Determine the (X, Y) coordinate at the center of the cell enclosing the given text.  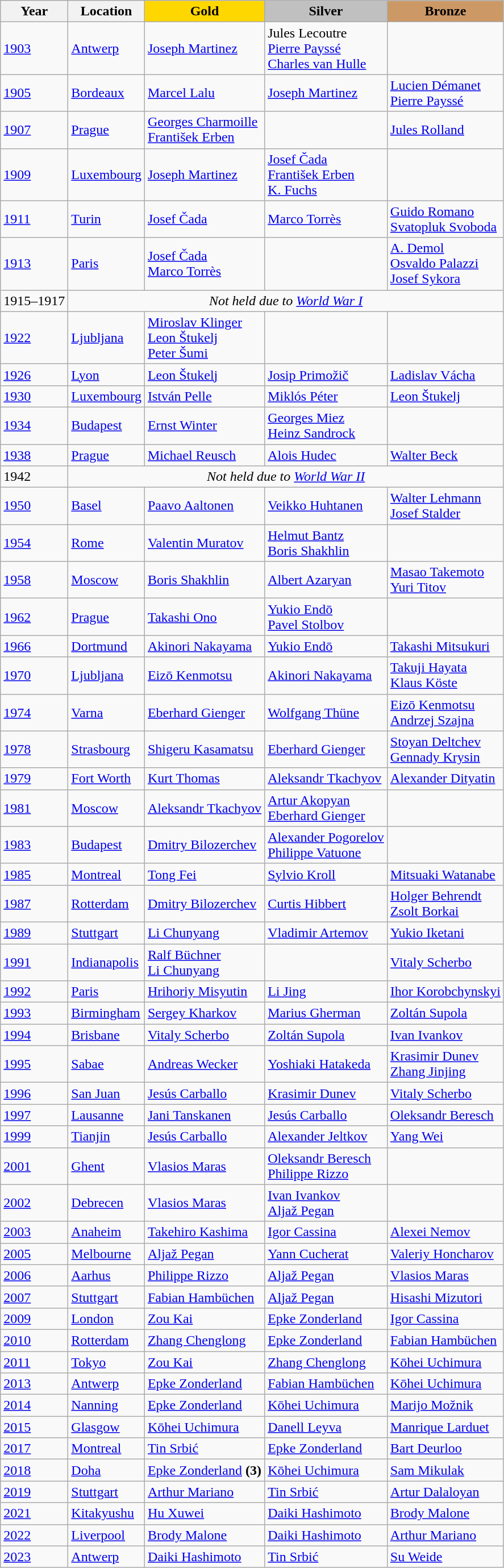
2015 (34, 1427)
1950 (34, 506)
Alexei Nemov (445, 1232)
Lucien Démanet Pierre Payssé (445, 93)
Jules Rolland (445, 130)
Su Weide (445, 1557)
1905 (34, 93)
Basel (107, 506)
Kurt Thomas (205, 779)
Strasbourg (107, 749)
Silver (326, 11)
Glasgow (107, 1427)
2019 (34, 1492)
Josef Čada František Erben K. Fuchs (326, 174)
2013 (34, 1384)
Georges Charmoille František Erben (205, 130)
Melbourne (107, 1254)
2018 (34, 1470)
Yoshiaki Hatakeda (326, 1064)
Hrihoriy Misyutin (205, 992)
Curtis Hibbert (326, 904)
Yukio Iketani (445, 933)
1981 (34, 808)
Sabae (107, 1064)
1907 (34, 130)
Birmingham (107, 1013)
Yukio Endō (326, 646)
Valentin Muratov (205, 543)
2001 (34, 1166)
1979 (34, 779)
1934 (34, 425)
Tianjin (107, 1137)
1987 (34, 904)
Sam Mikulak (445, 1470)
Paavo Aaltonen (205, 506)
Not held due to World War I (286, 301)
1911 (34, 219)
1962 (34, 617)
Josef Čada (205, 219)
Krasimir Dunev (326, 1093)
1930 (34, 396)
Aarhus (107, 1275)
Alois Hudec (326, 455)
Krasimir Dunev Zhang Jinjing (445, 1064)
Miroslav Klinger Leon Štukelj Peter Šumi (205, 338)
Danell Leyva (326, 1427)
Takehiro Kashima (205, 1232)
Holger Behrendt Zsolt Borkai (445, 904)
Ihor Korobchynskyi (445, 992)
Bordeaux (107, 93)
Takuji Hayata Klaus Köste (445, 675)
2023 (34, 1557)
Miklós Péter (326, 396)
1909 (34, 174)
Lausanne (107, 1115)
Marco Torrès (326, 219)
1983 (34, 845)
Li Chunyang (205, 933)
Year (34, 11)
Boris Shakhlin (205, 580)
Doha (107, 1470)
1996 (34, 1093)
1966 (34, 646)
Ralf Büchner Li Chunyang (205, 962)
1993 (34, 1013)
Eizō Kenmotsu (205, 675)
Takashi Ono (205, 617)
Li Jing (326, 992)
2017 (34, 1449)
Artur Akopyan Eberhard Gienger (326, 808)
Kitakyushu (107, 1513)
Ivan Ivankov Aljaž Pegan (326, 1203)
1913 (34, 264)
Guido Romano Svatopluk Svoboda (445, 219)
1942 (34, 477)
Eizō Kenmotsu Andrzej Szajna (445, 713)
Stoyan Deltchev Gennady Krysin (445, 749)
Ernst Winter (205, 425)
Walter Beck (445, 455)
Veikko Huhtanen (326, 506)
1954 (34, 543)
Hu Xuwei (205, 1513)
Gold (205, 11)
2006 (34, 1275)
Anaheim (107, 1232)
Valeriy Honcharov (445, 1254)
1970 (34, 675)
Turin (107, 219)
Mitsuaki Watanabe (445, 874)
Fort Worth (107, 779)
Sylvio Kroll (326, 874)
1958 (34, 580)
1938 (34, 455)
Bart Deurloo (445, 1449)
Philippe Rizzo (205, 1275)
2002 (34, 1203)
Hisashi Mizutori (445, 1297)
2021 (34, 1513)
Walter Lehmann Josef Stalder (445, 506)
1999 (34, 1137)
Jules Lecoutre Pierre Payssé Charles van Hulle (326, 48)
1991 (34, 962)
1997 (34, 1115)
2011 (34, 1362)
1989 (34, 933)
Michael Reusch (205, 455)
Liverpool (107, 1535)
Ghent (107, 1166)
Dortmund (107, 646)
Oleksandr Beresch (445, 1115)
1903 (34, 48)
A. Demol Osvaldo Palazzi Josef Sykora (445, 264)
Josip Primožič (326, 375)
1978 (34, 749)
Albert Azaryan (326, 580)
Tong Fei (205, 874)
1985 (34, 874)
Varna (107, 713)
2005 (34, 1254)
Georges Miez Heinz Sandrock (326, 425)
Epke Zonderland (3) (205, 1470)
Yang Wei (445, 1137)
Marijo Možnik (445, 1405)
Andreas Wecker (205, 1064)
Artur Dalaloyan (445, 1492)
London (107, 1319)
Marcel Lalu (205, 93)
Brisbane (107, 1035)
Sergey Kharkov (205, 1013)
2014 (34, 1405)
1915–1917 (34, 301)
Helmut Bantz Boris Shakhlin (326, 543)
1922 (34, 338)
Shigeru Kasamatsu (205, 749)
1992 (34, 992)
Jani Tanskanen (205, 1115)
Vladimir Artemov (326, 933)
1994 (34, 1035)
Josef Čada Marco Torrès (205, 264)
2003 (34, 1232)
Nanning (107, 1405)
Wolfgang Thüne (326, 713)
2009 (34, 1319)
1926 (34, 375)
Alexander Dityatin (445, 779)
Indianapolis (107, 962)
Ivan Ivankov (445, 1035)
Manrique Larduet (445, 1427)
Oleksandr Beresch Philippe Rizzo (326, 1166)
Masao Takemoto Yuri Titov (445, 580)
1995 (34, 1064)
2010 (34, 1340)
Takashi Mitsukuri (445, 646)
Yukio Endō Pavel Stolbov (326, 617)
István Pelle (205, 396)
1974 (34, 713)
Marius Gherman (326, 1013)
Rome (107, 543)
Ladislav Vácha (445, 375)
San Juan (107, 1093)
Debrecen (107, 1203)
2022 (34, 1535)
Bronze (445, 11)
Lyon (107, 375)
Not held due to World War II (286, 477)
Alexander Jeltkov (326, 1137)
2007 (34, 1297)
Yann Cucherat (326, 1254)
Tokyo (107, 1362)
Alexander Pogorelov Philippe Vatuone (326, 845)
Location (107, 11)
